Find where the given text appears and provide that cell's center as (x, y) coordinate. 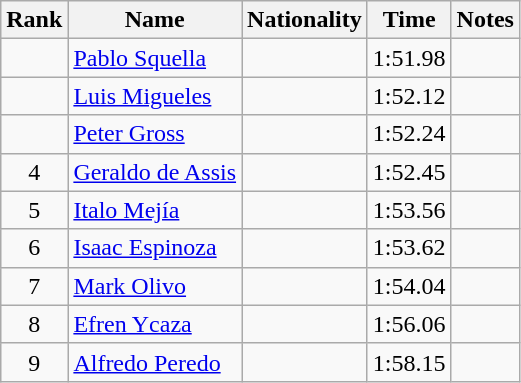
5 (34, 210)
1:52.45 (409, 172)
8 (34, 324)
Geraldo de Assis (155, 172)
Mark Olivo (155, 286)
1:52.24 (409, 134)
Rank (34, 20)
Peter Gross (155, 134)
1:56.06 (409, 324)
7 (34, 286)
Efren Ycaza (155, 324)
Pablo Squella (155, 58)
6 (34, 248)
Time (409, 20)
Nationality (305, 20)
Luis Migueles (155, 96)
1:58.15 (409, 362)
1:54.04 (409, 286)
Alfredo Peredo (155, 362)
Italo Mejía (155, 210)
Name (155, 20)
Notes (485, 20)
9 (34, 362)
1:53.62 (409, 248)
4 (34, 172)
1:51.98 (409, 58)
1:52.12 (409, 96)
1:53.56 (409, 210)
Isaac Espinoza (155, 248)
